From the cell containing the given text, extract its center point as [x, y] coordinate. 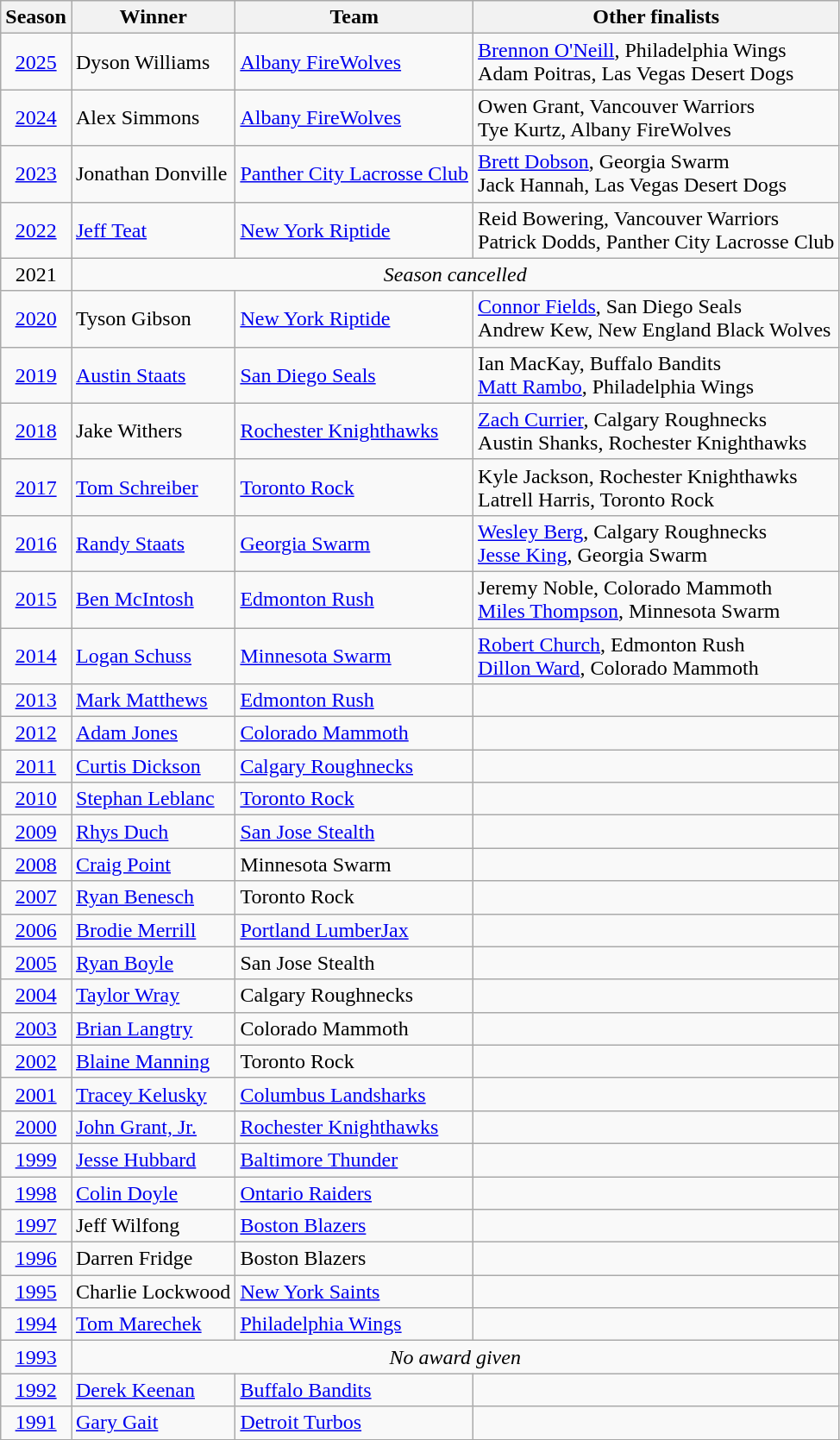
2010 [36, 799]
2014 [36, 656]
Owen Grant, Vancouver WarriorsTye Kurtz, Albany FireWolves [656, 117]
Brodie Merrill [153, 930]
Craig Point [153, 865]
Buffalo Bandits [354, 1390]
1994 [36, 1324]
No award given [454, 1357]
1998 [36, 1193]
2013 [36, 701]
2024 [36, 117]
Kyle Jackson, Rochester KnighthawksLatrell Harris, Toronto Rock [656, 487]
Gary Gait [153, 1423]
Randy Staats [153, 544]
Jesse Hubbard [153, 1160]
Brett Dobson, Georgia SwarmJack Hannah, Las Vegas Desert Dogs [656, 174]
Taylor Wray [153, 996]
2008 [36, 865]
Tracey Kelusky [153, 1094]
Derek Keenan [153, 1390]
1992 [36, 1390]
Tom Marechek [153, 1324]
1999 [36, 1160]
Georgia Swarm [354, 544]
Jeremy Noble, Colorado MammothMiles Thompson, Minnesota Swarm [656, 599]
Stephan Leblanc [153, 799]
Jeff Wilfong [153, 1226]
Season [36, 17]
Ryan Boyle [153, 963]
2022 [36, 230]
Ryan Benesch [153, 897]
Connor Fields, San Diego SealsAndrew Kew, New England Black Wolves [656, 319]
Season cancelled [454, 274]
Team [354, 17]
Tom Schreiber [153, 487]
2006 [36, 930]
1995 [36, 1292]
San Diego Seals [354, 374]
Ontario Raiders [354, 1193]
2021 [36, 274]
2005 [36, 963]
Blaine Manning [153, 1061]
Wesley Berg, Calgary RoughnecksJesse King, Georgia Swarm [656, 544]
2023 [36, 174]
New York Saints [354, 1292]
Jake Withers [153, 431]
2002 [36, 1061]
Colin Doyle [153, 1193]
2012 [36, 733]
Panther City Lacrosse Club [354, 174]
2016 [36, 544]
Philadelphia Wings [354, 1324]
Adam Jones [153, 733]
Detroit Turbos [354, 1423]
Zach Currier, Calgary RoughnecksAustin Shanks, Rochester Knighthawks [656, 431]
Ian MacKay, Buffalo BanditsMatt Rambo, Philadelphia Wings [656, 374]
2015 [36, 599]
2009 [36, 832]
2025 [36, 62]
Other finalists [656, 17]
Winner [153, 17]
Alex Simmons [153, 117]
1993 [36, 1357]
2018 [36, 431]
Portland LumberJax [354, 930]
1991 [36, 1423]
Dyson Williams [153, 62]
Brennon O'Neill, Philadelphia WingsAdam Poitras, Las Vegas Desert Dogs [656, 62]
Jonathan Donville [153, 174]
2001 [36, 1094]
Columbus Landsharks [354, 1094]
2011 [36, 766]
Robert Church, Edmonton RushDillon Ward, Colorado Mammoth [656, 656]
Darren Fridge [153, 1259]
John Grant, Jr. [153, 1127]
Mark Matthews [153, 701]
1996 [36, 1259]
2020 [36, 319]
Charlie Lockwood [153, 1292]
Tyson Gibson [153, 319]
2000 [36, 1127]
Reid Bowering, Vancouver WarriorsPatrick Dodds, Panther City Lacrosse Club [656, 230]
Curtis Dickson [153, 766]
Rhys Duch [153, 832]
Baltimore Thunder [354, 1160]
Jeff Teat [153, 230]
2017 [36, 487]
1997 [36, 1226]
2004 [36, 996]
Brian Langtry [153, 1028]
2019 [36, 374]
2003 [36, 1028]
Ben McIntosh [153, 599]
Logan Schuss [153, 656]
2007 [36, 897]
Austin Staats [153, 374]
